Find where the given text appears and provide that cell's center as (X, Y) coordinate. 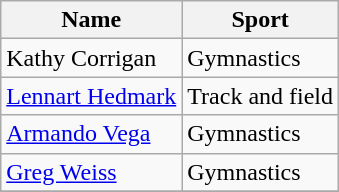
Kathy Corrigan (92, 58)
Name (92, 20)
Armando Vega (92, 134)
Greg Weiss (92, 172)
Lennart Hedmark (92, 96)
Track and field (260, 96)
Sport (260, 20)
